Output the [x, y] coordinate of the center of the cell containing the given text.  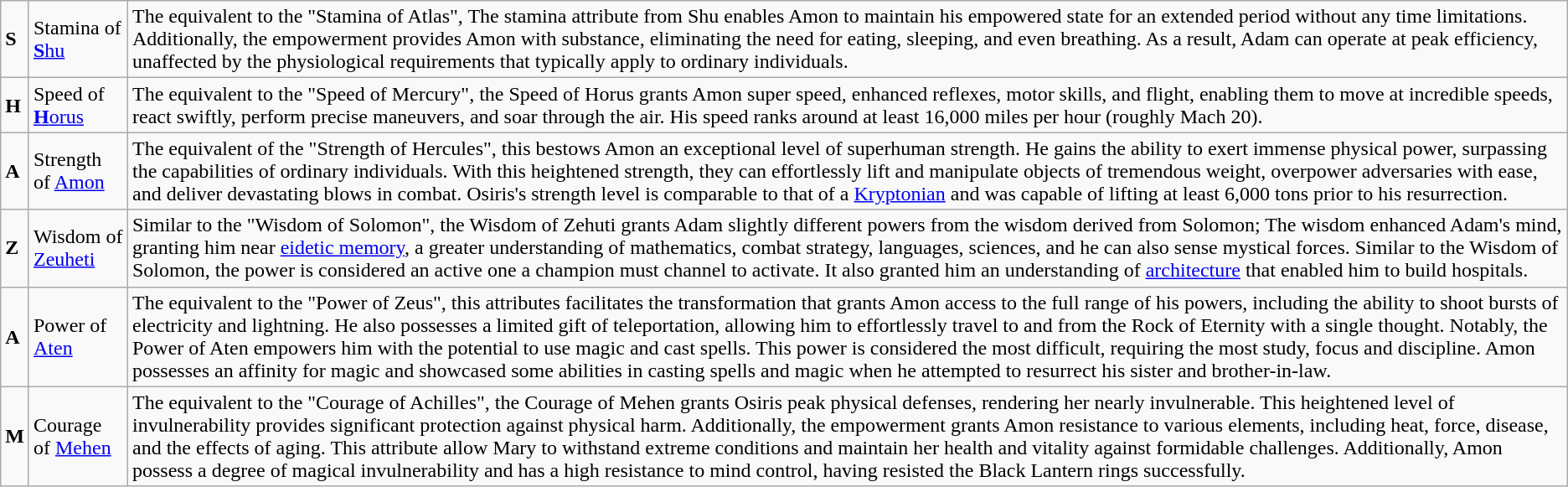
Strength of Amon [78, 171]
M [15, 436]
Courage of Mehen [78, 436]
S [15, 39]
Power of Aten [78, 337]
Speed of Horus [78, 106]
Stamina of Shu [78, 39]
Z [15, 248]
H [15, 106]
Wisdom of Zeuheti [78, 248]
